Output the [x, y] coordinate of the center of the cell containing the given text.  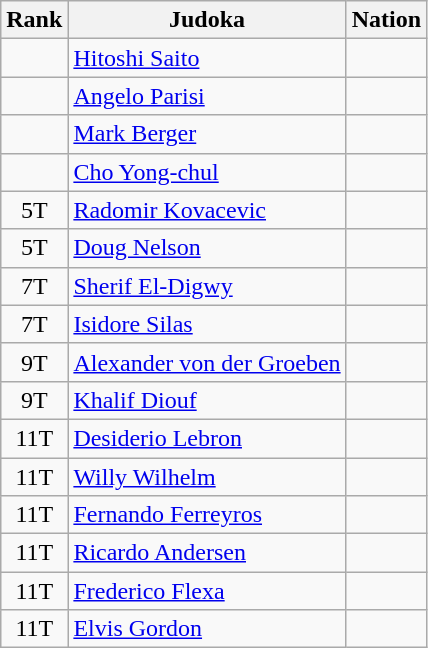
Ricardo Andersen [207, 553]
Radomir Kovacevic [207, 210]
Doug Nelson [207, 248]
Angelo Parisi [207, 96]
Nation [386, 20]
Khalif Diouf [207, 400]
Cho Yong-chul [207, 172]
Frederico Flexa [207, 591]
Rank [34, 20]
Elvis Gordon [207, 629]
Isidore Silas [207, 324]
Mark Berger [207, 134]
Desiderio Lebron [207, 438]
Willy Wilhelm [207, 477]
Judoka [207, 20]
Sherif El-Digwy [207, 286]
Alexander von der Groeben [207, 362]
Hitoshi Saito [207, 58]
Fernando Ferreyros [207, 515]
